Identify which cell holds the provided text, then report its (X, Y) central coordinate. 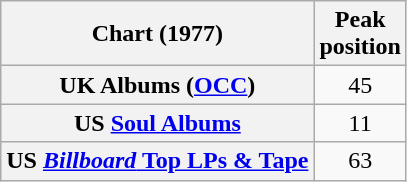
UK Albums (OCC) (158, 85)
US Soul Albums (158, 123)
Chart (1977) (158, 34)
63 (360, 161)
45 (360, 85)
Peakposition (360, 34)
11 (360, 123)
US Billboard Top LPs & Tape (158, 161)
